Return [X, Y] of the center of cell containing provided text 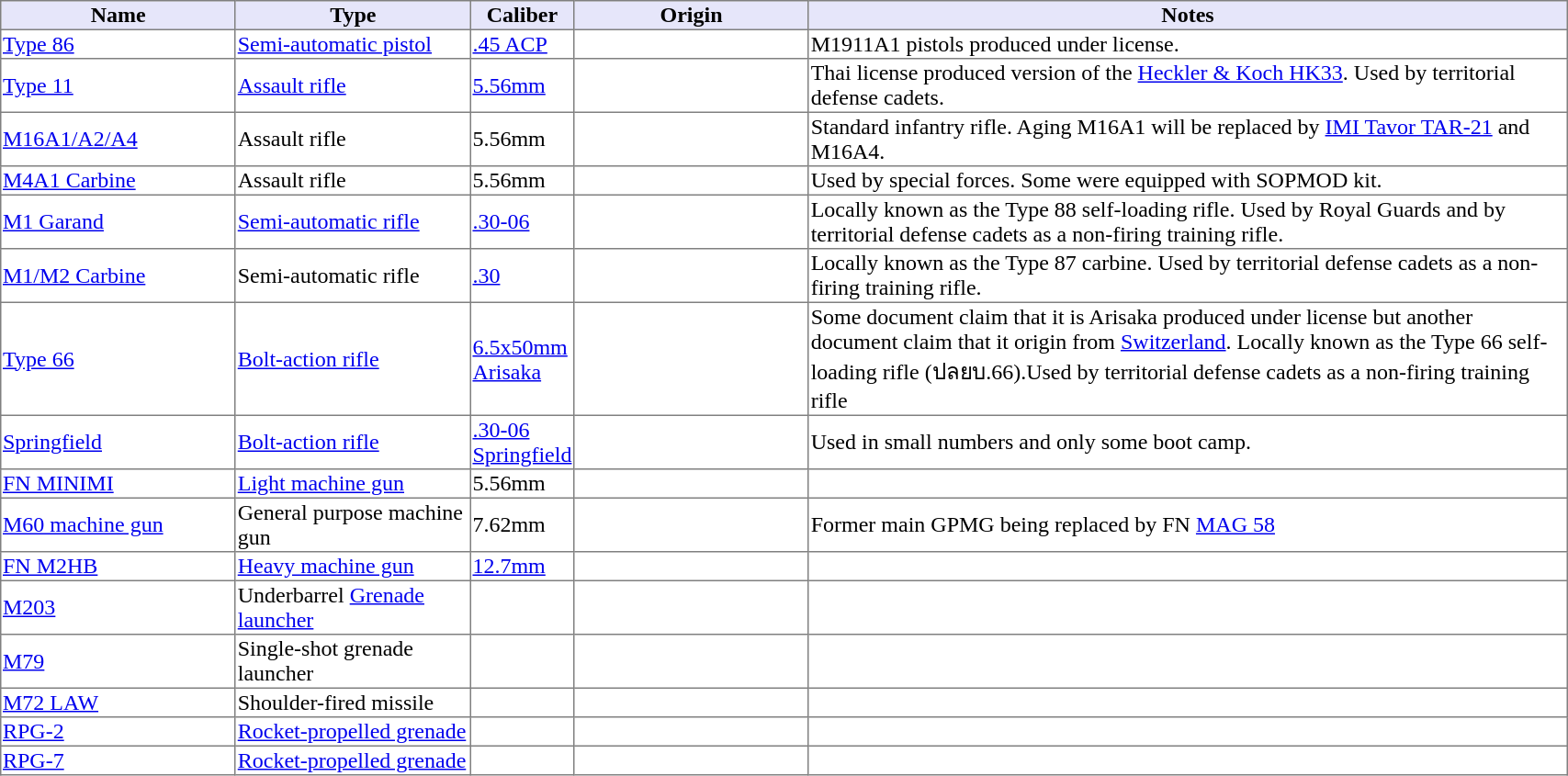
7.62mm [522, 524]
Used by special forces. Some were equipped with SOPMOD kit. [1187, 181]
Type 11 [118, 85]
FN MINIMI [118, 484]
Heavy machine gun [353, 567]
M79 [118, 661]
.30 [522, 276]
RPG-7 [118, 760]
Locally known as the Type 87 carbine. Used by territorial defense cadets as a non-firing training rifle. [1187, 276]
6.5x50mm Arisaka [522, 358]
Light machine gun [353, 484]
M72 LAW [118, 703]
Locally known as the Type 88 self-loading rifle. Used by Royal Guards and by territorial defense cadets as a non-firing training rifle. [1187, 221]
Notes [1187, 16]
12.7mm [522, 567]
Former main GPMG being replaced by FN MAG 58 [1187, 524]
Shoulder-fired missile [353, 703]
Used in small numbers and only some boot camp. [1187, 442]
Standard infantry rifle. Aging M16A1 will be replaced by IMI Tavor TAR-21 and M16A4. [1187, 139]
Type [353, 16]
M1911A1 pistols produced under license. [1187, 44]
M16A1/A2/A4 [118, 139]
Semi-automatic pistol [353, 44]
RPG-2 [118, 732]
Springfield [118, 442]
Type 86 [118, 44]
M60 machine gun [118, 524]
M1 Garand [118, 221]
General purpose machine gun [353, 524]
M203 [118, 607]
FN M2HB [118, 567]
Name [118, 16]
Single-shot grenade launcher [353, 661]
.45 ACP [522, 44]
.30-06 Springfield [522, 442]
Type 66 [118, 358]
Caliber [522, 16]
Underbarrel Grenade launcher [353, 607]
Origin [692, 16]
Thai license produced version of the Heckler & Koch HK33. Used by territorial defense cadets. [1187, 85]
M4A1 Carbine [118, 181]
M1/M2 Carbine [118, 276]
.30-06 [522, 221]
